For the text-containing cell, return its midpoint in [x, y] coordinate format. 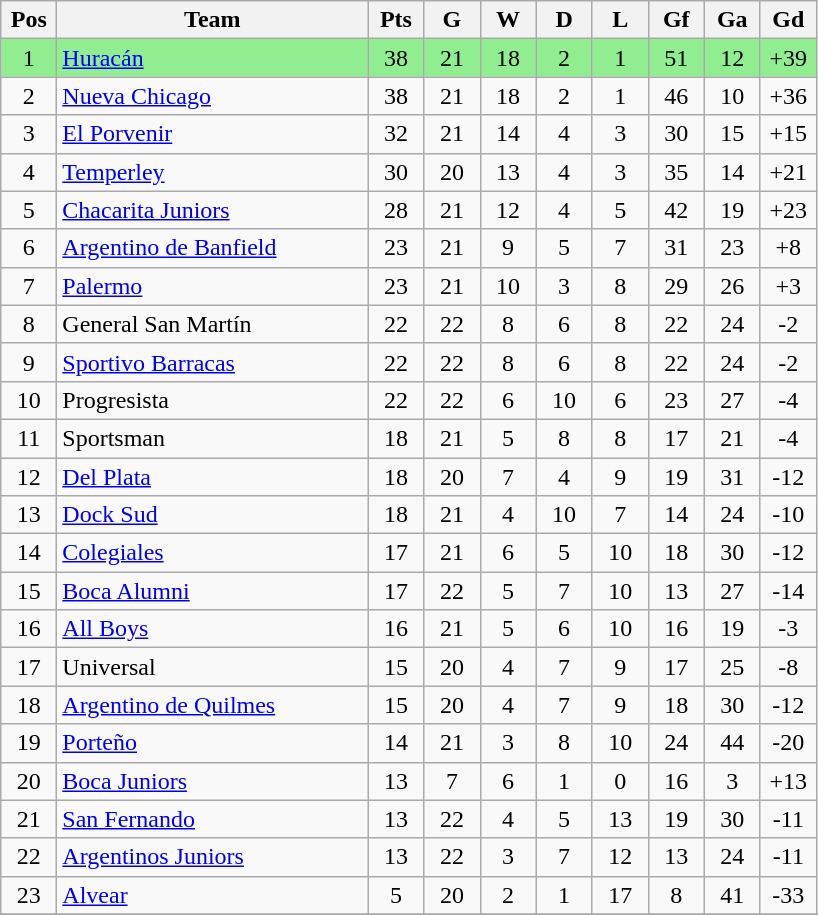
Chacarita Juniors [212, 210]
Alvear [212, 895]
Dock Sud [212, 515]
General San Martín [212, 324]
W [508, 20]
Pos [29, 20]
+13 [788, 781]
Sportsman [212, 438]
Temperley [212, 172]
+21 [788, 172]
-8 [788, 667]
29 [676, 286]
Argentino de Quilmes [212, 705]
-33 [788, 895]
-14 [788, 591]
25 [732, 667]
D [564, 20]
Progresista [212, 400]
Team [212, 20]
51 [676, 58]
Universal [212, 667]
46 [676, 96]
42 [676, 210]
L [620, 20]
11 [29, 438]
Porteño [212, 743]
+8 [788, 248]
35 [676, 172]
+36 [788, 96]
El Porvenir [212, 134]
Gd [788, 20]
Pts [396, 20]
G [452, 20]
Gf [676, 20]
Huracán [212, 58]
Boca Alumni [212, 591]
Nueva Chicago [212, 96]
Sportivo Barracas [212, 362]
0 [620, 781]
44 [732, 743]
+39 [788, 58]
Ga [732, 20]
Argentino de Banfield [212, 248]
+3 [788, 286]
Del Plata [212, 477]
Palermo [212, 286]
-3 [788, 629]
+23 [788, 210]
Colegiales [212, 553]
-20 [788, 743]
San Fernando [212, 819]
Argentinos Juniors [212, 857]
32 [396, 134]
28 [396, 210]
41 [732, 895]
Boca Juniors [212, 781]
26 [732, 286]
+15 [788, 134]
-10 [788, 515]
All Boys [212, 629]
